Extract the (X, Y) coordinate from the center of the cell holding the provided text.  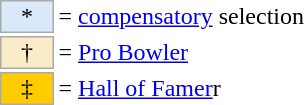
* (27, 16)
† (27, 52)
‡ (27, 88)
